Return the [X, Y] coordinate for the center point of the cell that contains the specified text.  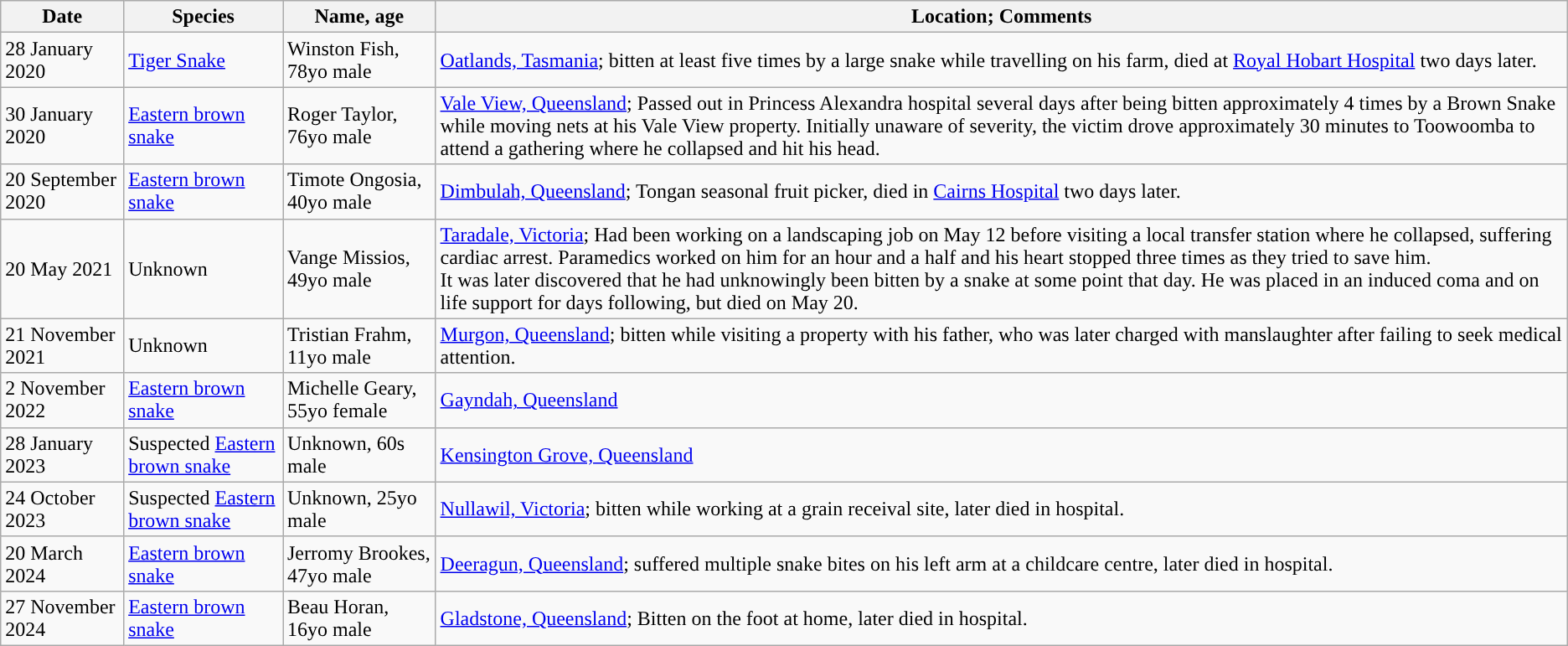
Michelle Geary, 55yo female [360, 401]
28 January 2023 [62, 454]
Vange Missios, 49yo male [360, 268]
20 March 2024 [62, 563]
Unknown, 25yo male [360, 509]
2 November 2022 [62, 401]
28 January 2020 [62, 60]
Unknown, 60s male [360, 454]
Date [62, 17]
Nullawil, Victoria; bitten while working at a grain receival site, later died in hospital. [1002, 509]
21 November 2021 [62, 345]
Deeragun, Queensland; suffered multiple snake bites on his left arm at a childcare centre, later died in hospital. [1002, 563]
Timote Ongosia, 40yo male [360, 191]
Name, age [360, 17]
27 November 2024 [62, 618]
20 May 2021 [62, 268]
Tristian Frahm, 11yo male [360, 345]
Beau Horan, 16yo male [360, 618]
Kensington Grove, Queensland [1002, 454]
Dimbulah, Queensland; Tongan seasonal fruit picker, died in Cairns Hospital two days later. [1002, 191]
30 January 2020 [62, 126]
Location; Comments [1002, 17]
Oatlands, Tasmania; bitten at least five times by a large snake while travelling on his farm, died at Royal Hobart Hospital two days later. [1002, 60]
Gladstone, Queensland; Bitten on the foot at home, later died in hospital. [1002, 618]
Winston Fish, 78yo male [360, 60]
Roger Taylor, 76yo male [360, 126]
24 October 2023 [62, 509]
20 September 2020 [62, 191]
Tiger Snake [204, 60]
Species [204, 17]
Gayndah, Queensland [1002, 401]
Jerromy Brookes, 47yo male [360, 563]
